Output the (x, y) coordinate of the center of the cell containing the given text.  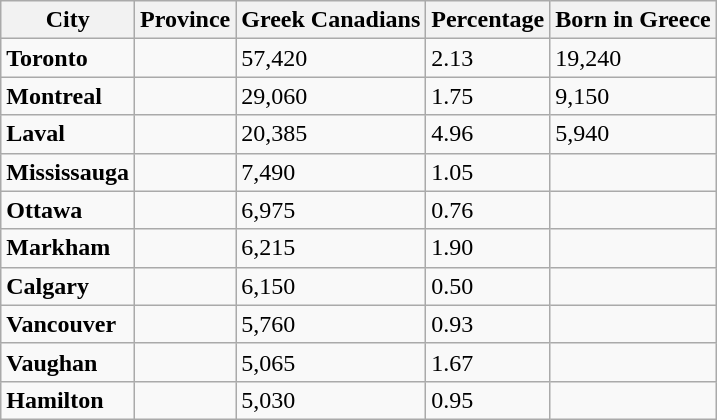
6,215 (331, 248)
Greek Canadians (331, 20)
Calgary (68, 286)
6,150 (331, 286)
9,150 (634, 96)
2.13 (488, 58)
6,975 (331, 210)
1.75 (488, 96)
5,030 (331, 400)
Ottawa (68, 210)
1.67 (488, 362)
1.05 (488, 172)
City (68, 20)
Province (186, 20)
Markham (68, 248)
0.76 (488, 210)
19,240 (634, 58)
0.95 (488, 400)
4.96 (488, 134)
Montreal (68, 96)
Vaughan (68, 362)
0.93 (488, 324)
Percentage (488, 20)
20,385 (331, 134)
5,940 (634, 134)
Born in Greece (634, 20)
0.50 (488, 286)
Laval (68, 134)
Toronto (68, 58)
Hamilton (68, 400)
7,490 (331, 172)
Mississauga (68, 172)
5,760 (331, 324)
29,060 (331, 96)
Vancouver (68, 324)
57,420 (331, 58)
1.90 (488, 248)
5,065 (331, 362)
